Find where the given text appears and provide that cell's center as (X, Y) coordinate. 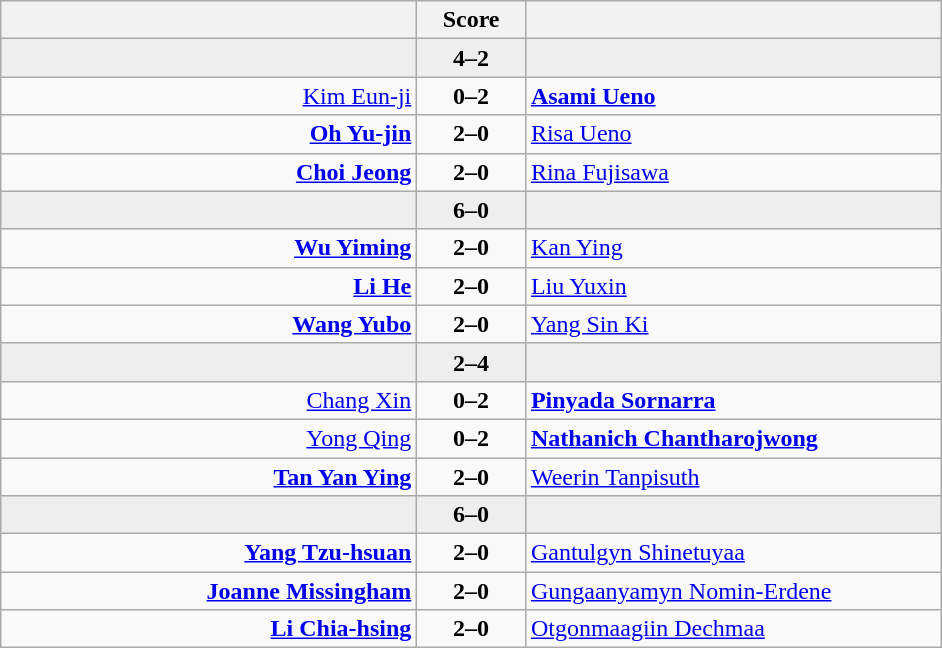
Asami Ueno (733, 96)
Gantulgyn Shinetuyaa (733, 553)
Nathanich Chantharojwong (733, 438)
Otgonmaagiin Dechmaa (733, 629)
4–2 (472, 58)
Gungaanyamyn Nomin-Erdene (733, 591)
Yang Sin Ki (733, 324)
Choi Jeong (209, 172)
Yong Qing (209, 438)
Score (472, 20)
Joanne Missingham (209, 591)
2–4 (472, 362)
Pinyada Sornarra (733, 400)
Wu Yiming (209, 248)
Li He (209, 286)
Oh Yu-jin (209, 134)
Weerin Tanpisuth (733, 477)
Rina Fujisawa (733, 172)
Chang Xin (209, 400)
Liu Yuxin (733, 286)
Wang Yubo (209, 324)
Kim Eun-ji (209, 96)
Li Chia-hsing (209, 629)
Tan Yan Ying (209, 477)
Risa Ueno (733, 134)
Kan Ying (733, 248)
Yang Tzu-hsuan (209, 553)
